For the text-containing cell, return its midpoint in (x, y) coordinate format. 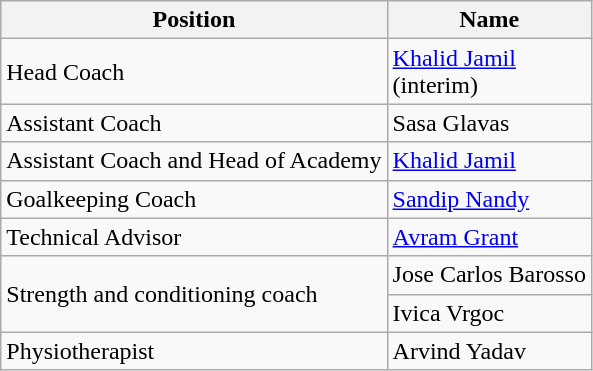
Strength and conditioning coach (194, 294)
Position (194, 20)
Ivica Vrgoc (489, 313)
Khalid Jamil (489, 161)
Head Coach (194, 72)
Arvind Yadav (489, 351)
Jose Carlos Barosso (489, 275)
Sasa Glavas (489, 123)
Name (489, 20)
Assistant Coach (194, 123)
Sandip Nandy (489, 199)
Technical Advisor (194, 237)
Avram Grant (489, 237)
Physiotherapist (194, 351)
Assistant Coach and Head of Academy (194, 161)
Goalkeeping Coach (194, 199)
Khalid Jamil(interim) (489, 72)
